Identify which cell holds the provided text, then report its [X, Y] central coordinate. 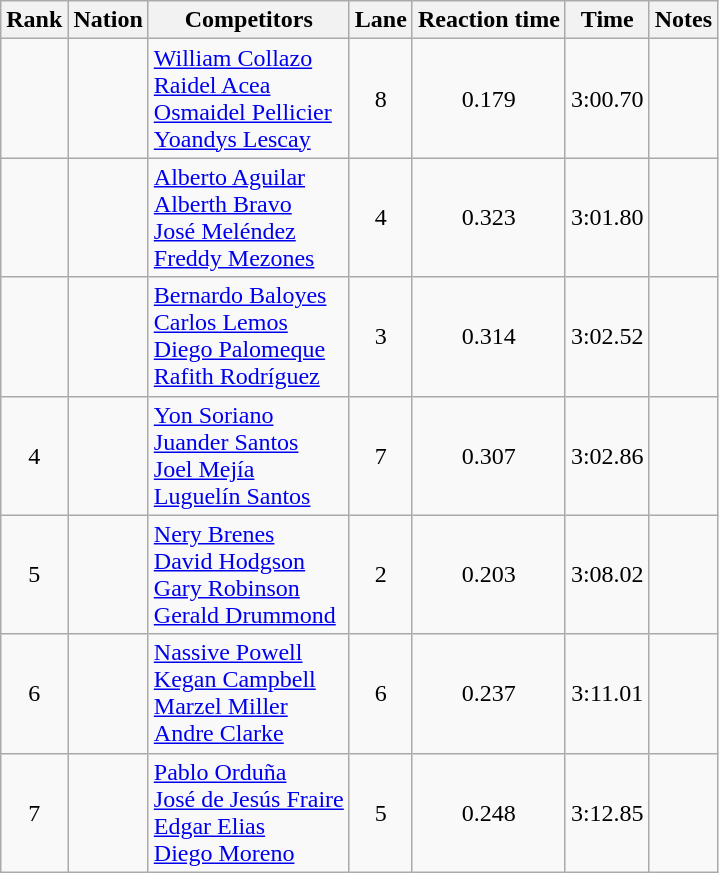
2 [380, 574]
Rank [34, 20]
Bernardo BaloyesCarlos LemosDiego PalomequeRafith Rodríguez [248, 336]
Pablo OrduñaJosé de Jesús FraireEdgar EliasDiego Moreno [248, 812]
0.237 [488, 694]
Notes [683, 20]
William CollazoRaidel AceaOsmaidel PellicierYoandys Lescay [248, 98]
0.248 [488, 812]
Reaction time [488, 20]
3:02.52 [607, 336]
3 [380, 336]
Nery BrenesDavid HodgsonGary RobinsonGerald Drummond [248, 574]
Lane [380, 20]
3:11.01 [607, 694]
3:08.02 [607, 574]
8 [380, 98]
Nassive PowellKegan CampbellMarzel MillerAndre Clarke [248, 694]
3:12.85 [607, 812]
0.314 [488, 336]
3:00.70 [607, 98]
Alberto AguilarAlberth BravoJosé MeléndezFreddy Mezones [248, 218]
Yon SorianoJuander SantosJoel MejíaLuguelín Santos [248, 456]
0.179 [488, 98]
Nation [108, 20]
0.323 [488, 218]
0.203 [488, 574]
Time [607, 20]
3:01.80 [607, 218]
3:02.86 [607, 456]
Competitors [248, 20]
0.307 [488, 456]
